Pinpoint the cell where the given text exists, returning its [x, y] midpoint coordinate. 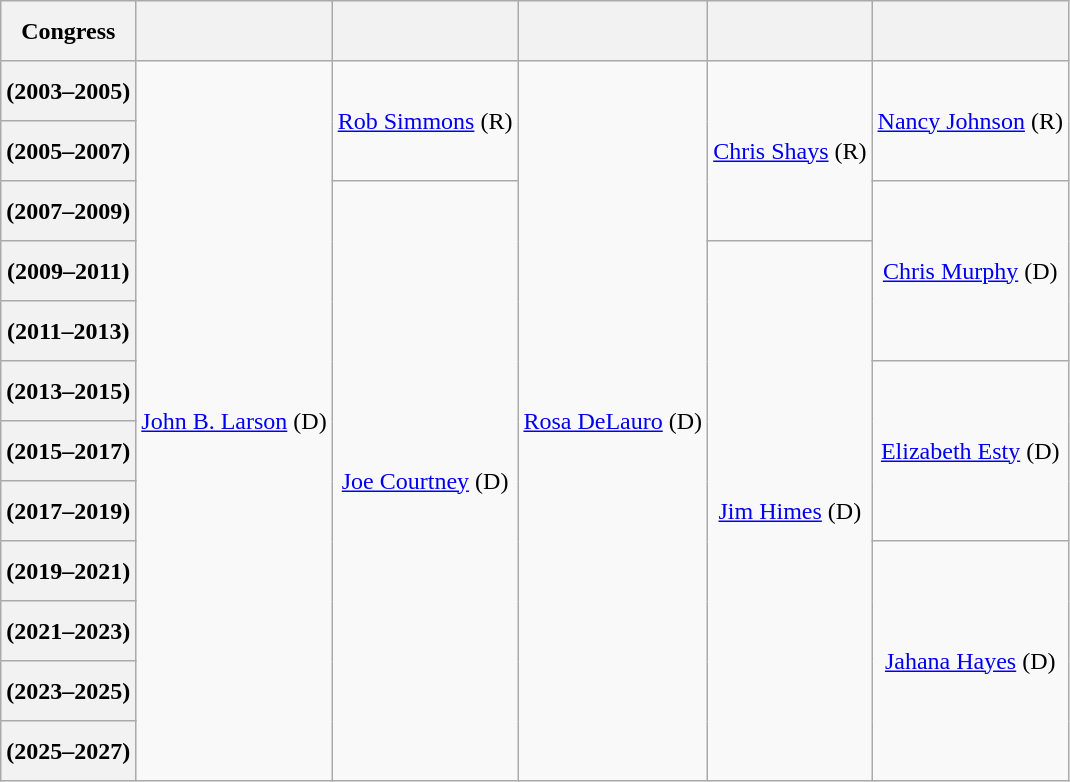
Joe Courtney (D) [425, 481]
Jahana Hayes (D) [970, 661]
(2021–2023) [68, 631]
(2009–2011) [68, 271]
Jim Himes (D) [790, 511]
(2003–2005) [68, 91]
(2025–2027) [68, 751]
(2005–2007) [68, 151]
(2011–2013) [68, 331]
Elizabeth Esty (D) [970, 451]
(2017–2019) [68, 511]
(2007–2009) [68, 211]
Rob Simmons (R) [425, 121]
John B. Larson (D) [234, 421]
Chris Shays (R) [790, 151]
(2015–2017) [68, 451]
(2019–2021) [68, 571]
(2013–2015) [68, 391]
Congress [68, 31]
Rosa DeLauro (D) [613, 421]
(2023–2025) [68, 691]
Chris Murphy (D) [970, 271]
Nancy Johnson (R) [970, 121]
